From the cell containing the given text, extract its center point as (x, y) coordinate. 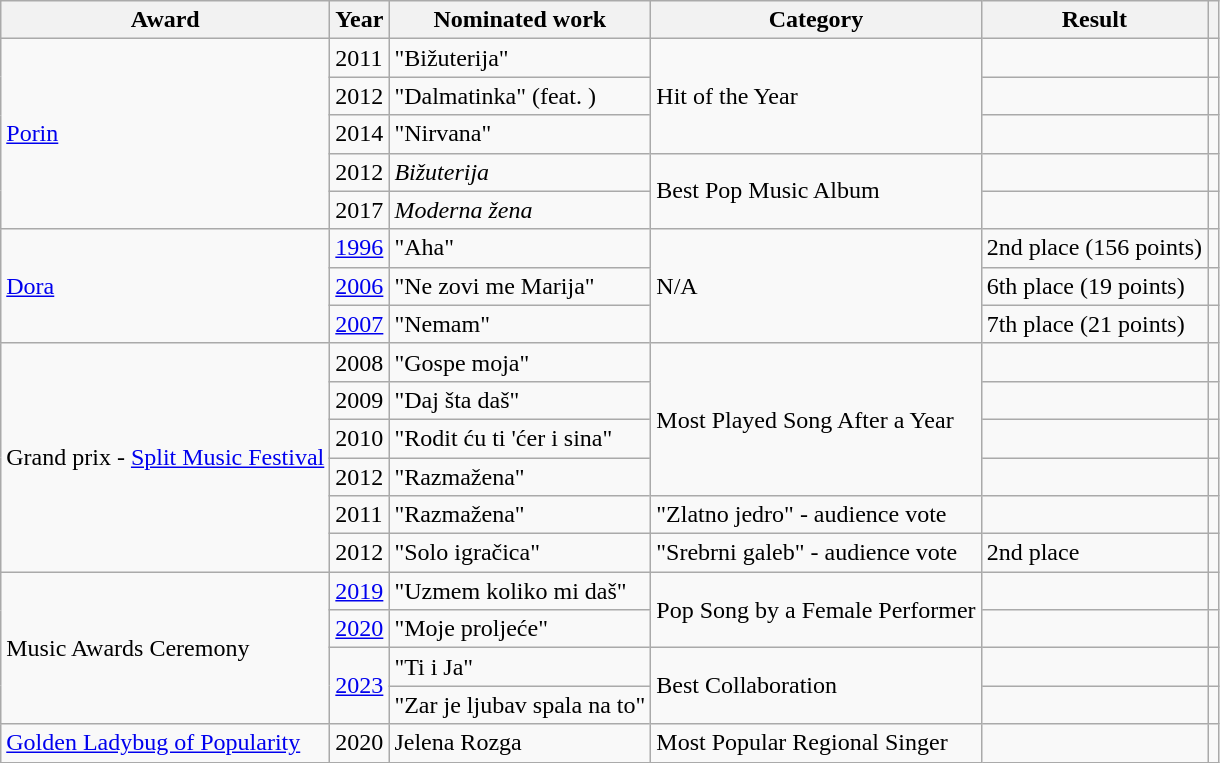
2007 (360, 324)
N/A (816, 286)
Grand prix - Split Music Festival (166, 457)
Most Popular Regional Singer (816, 743)
"Gospe moja" (520, 362)
2009 (360, 400)
"Ti i Ja" (520, 667)
Most Played Song After a Year (816, 419)
"Ne zovi me Marija" (520, 286)
"Dalmatinka" (feat. ) (520, 96)
2nd place (1094, 553)
Jelena Rozga (520, 743)
2008 (360, 362)
1996 (360, 248)
"Bižuterija" (520, 58)
"Solo igračica" (520, 553)
2014 (360, 134)
"Uzmem koliko mi daš" (520, 591)
Year (360, 20)
"Daj šta daš" (520, 400)
"Nirvana" (520, 134)
Best Pop Music Album (816, 191)
Result (1094, 20)
Dora (166, 286)
Award (166, 20)
Pop Song by a Female Performer (816, 610)
2nd place (156 points) (1094, 248)
"Zar je ljubav spala na to" (520, 705)
2019 (360, 591)
2006 (360, 286)
Moderna žena (520, 210)
"Srebrni galeb" - audience vote (816, 553)
Bižuterija (520, 172)
Best Collaboration (816, 686)
Nominated work (520, 20)
7th place (21 points) (1094, 324)
"Zlatno jedro" - audience vote (816, 515)
2017 (360, 210)
Category (816, 20)
Music Awards Ceremony (166, 648)
Hit of the Year (816, 96)
Porin (166, 134)
2023 (360, 686)
"Rodit ću ti 'ćer i sina" (520, 438)
Golden Ladybug of Popularity (166, 743)
"Moje proljeće" (520, 629)
"Nemam" (520, 324)
"Aha" (520, 248)
2010 (360, 438)
6th place (19 points) (1094, 286)
